Provide the [x, y] coordinate of the cell's center where the given text is located.  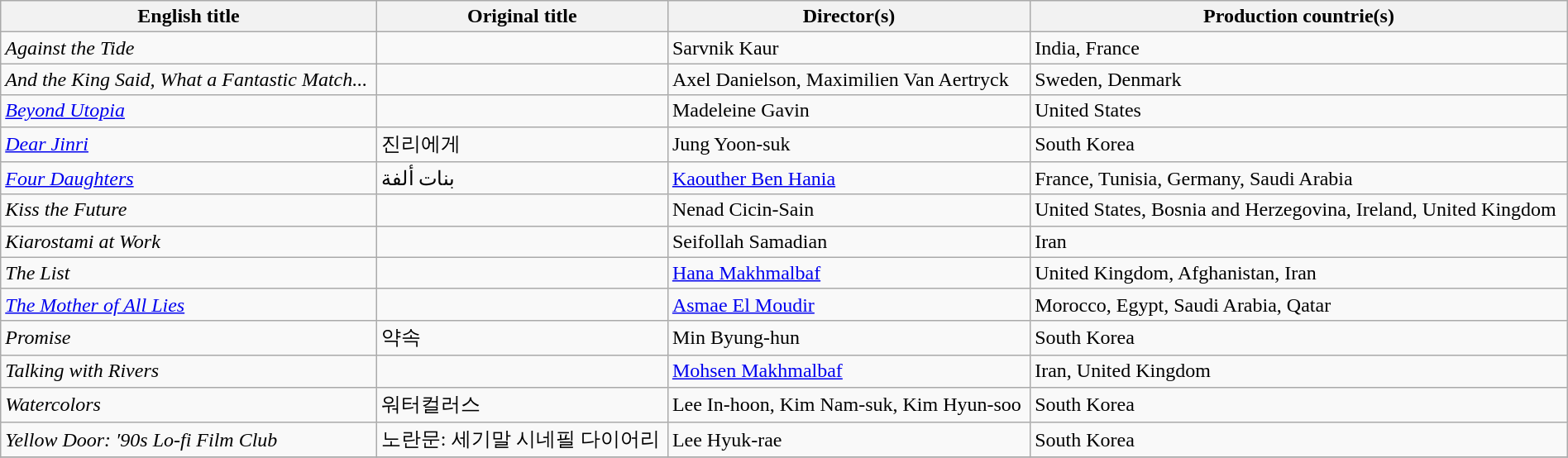
Original title [522, 17]
Morocco, Egypt, Saudi Arabia, Qatar [1299, 304]
Lee Hyuk-rae [849, 440]
Against the Tide [189, 48]
노란문: 세기말 시네필 다이어리 [522, 440]
Watercolors [189, 405]
Sarvnik Kaur [849, 48]
Promise [189, 337]
Dear Jinri [189, 144]
English title [189, 17]
The Mother of All Lies [189, 304]
Mohsen Makhmalbaf [849, 371]
United Kingdom, Afghanistan, Iran [1299, 273]
Nenad Cicin-Sain [849, 210]
The List [189, 273]
Yellow Door: ′90s Lo-fi Film Club [189, 440]
Production countrie(s) [1299, 17]
Asmae El Moudir [849, 304]
Seifollah Samadian [849, 241]
Kiarostami at Work [189, 241]
Sweden, Denmark [1299, 79]
Iran, United Kingdom [1299, 371]
Four Daughters [189, 179]
United States [1299, 111]
진리에게 [522, 144]
France, Tunisia, Germany, Saudi Arabia [1299, 179]
And the King Said, What a Fantastic Match... [189, 79]
Madeleine Gavin [849, 111]
Kiss the Future [189, 210]
United States, Bosnia and Herzegovina, Ireland, United Kingdom [1299, 210]
India, France [1299, 48]
Iran [1299, 241]
Lee In-hoon, Kim Nam-suk, Kim Hyun-soo [849, 405]
Director(s) [849, 17]
Hana Makhmalbaf [849, 273]
Beyond Utopia [189, 111]
Jung Yoon-suk [849, 144]
Kaouther Ben Hania [849, 179]
Min Byung-hun [849, 337]
Axel Danielson, Maximilien Van Aertryck [849, 79]
워터컬러스 [522, 405]
Talking with Rivers [189, 371]
بنات ألفة [522, 179]
약속 [522, 337]
